Output the (X, Y) coordinate of the center of the cell containing the given text.  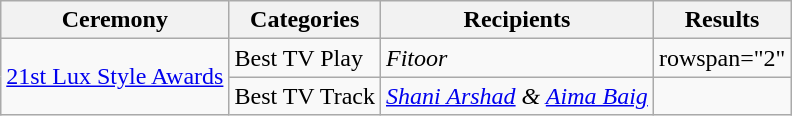
21st Lux Style Awards (115, 77)
Fitoor (516, 58)
Best TV Play (305, 58)
Results (722, 20)
Shani Arshad & Aima Baig (516, 96)
Recipients (516, 20)
Best TV Track (305, 96)
Ceremony (115, 20)
Categories (305, 20)
rowspan="2" (722, 58)
